From the cell containing the given text, extract its center point as (X, Y) coordinate. 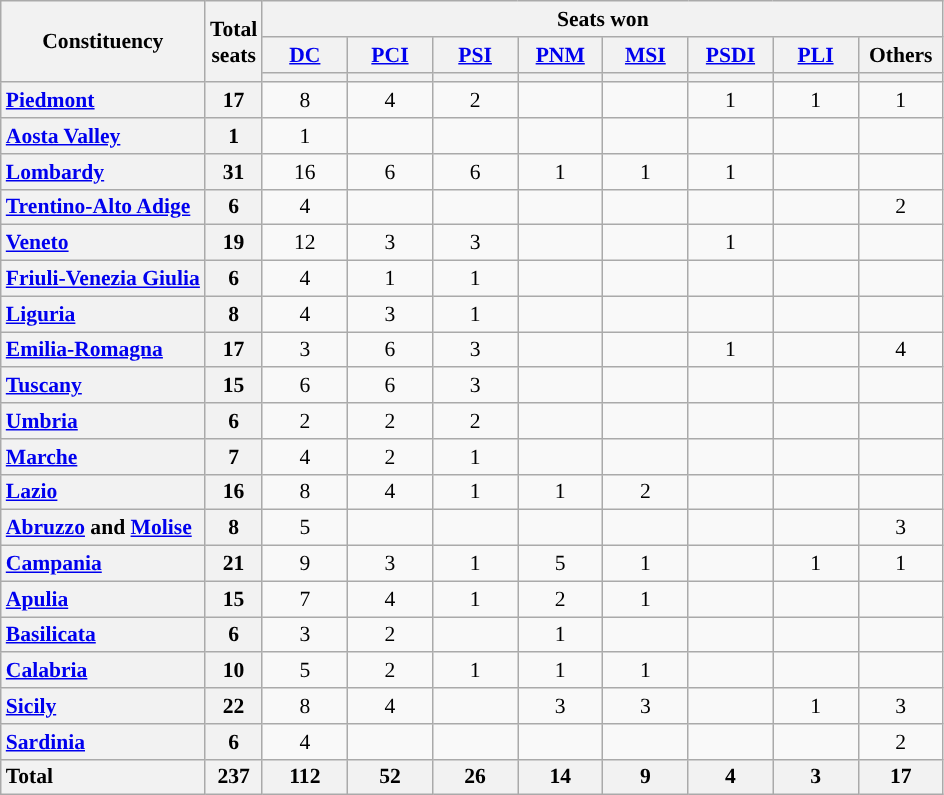
21 (234, 564)
PNM (560, 55)
Calabria (103, 671)
26 (476, 777)
12 (304, 243)
237 (234, 777)
10 (234, 671)
Lombardy (103, 172)
Apulia (103, 599)
Emilia-Romagna (103, 350)
PCI (390, 55)
Sardinia (103, 742)
Lazio (103, 492)
Trentino-Alto Adige (103, 207)
PSDI (730, 55)
PSI (476, 55)
Aosta Valley (103, 136)
Total (103, 777)
52 (390, 777)
Campania (103, 564)
MSI (646, 55)
Basilicata (103, 635)
Abruzzo and Molise (103, 528)
Umbria (103, 421)
Sicily (103, 706)
22 (234, 706)
112 (304, 777)
Constituency (103, 42)
DC (304, 55)
31 (234, 172)
Tuscany (103, 386)
Marche (103, 457)
14 (560, 777)
19 (234, 243)
Veneto (103, 243)
Liguria (103, 314)
Friuli-Venezia Giulia (103, 279)
Seats won (602, 19)
Others (900, 55)
PLI (816, 55)
Piedmont (103, 101)
Totalseats (234, 42)
